Capture the cell that displays the provided text and extract its (X, Y) central coordinate. 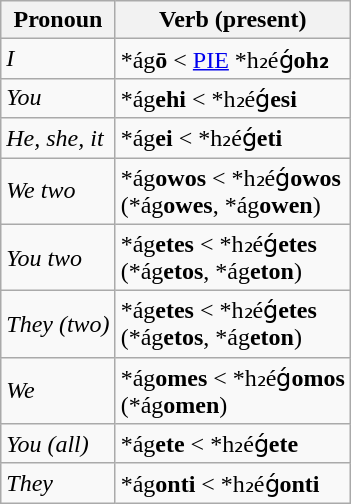
Pronoun (58, 20)
He, she, it (58, 138)
We (58, 390)
They (58, 483)
*ágomes < *h₂éǵomos(*ágomen) (232, 390)
You two (58, 258)
*ágehi < *h₂éǵesi (232, 98)
You (58, 98)
*ágonti < *h₂éǵonti (232, 483)
*ágei < *h₂éǵeti (232, 138)
Verb (present) (232, 20)
We two (58, 192)
*ágowos < *h₂éǵowos(*ágowes, *ágowen) (232, 192)
You (all) (58, 444)
They (two) (58, 324)
I (58, 59)
*ágō < PIE *h₂éǵoh₂ (232, 59)
*ágete < *h₂éǵete (232, 444)
